Provide the (X, Y) coordinate of the cell's center where the given text is located.  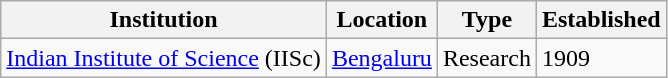
Institution (164, 20)
Bengaluru (382, 58)
Type (486, 20)
Established (601, 20)
Location (382, 20)
Indian Institute of Science (IISc) (164, 58)
Research (486, 58)
1909 (601, 58)
